Scan for the cell matching the given text and deliver its (X, Y) coordinate at center. 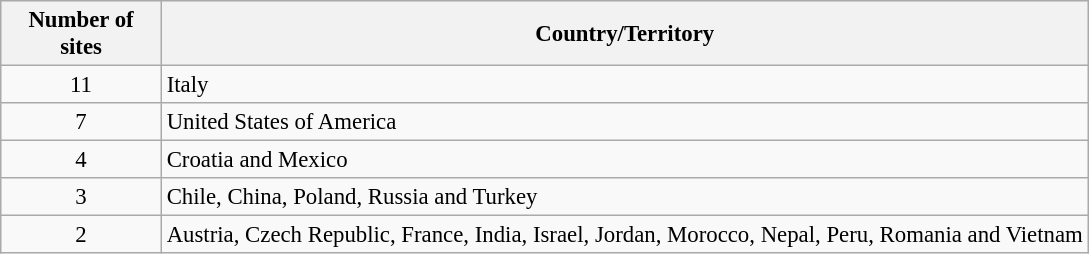
11 (82, 84)
Austria, Czech Republic, France, India, Israel, Jordan, Morocco, Nepal, Peru, Romania and Vietnam (624, 235)
Country/Territory (624, 34)
Number of sites (82, 34)
4 (82, 160)
Italy (624, 84)
7 (82, 122)
United States of America (624, 122)
Croatia and Mexico (624, 160)
Chile, China, Poland, Russia and Turkey (624, 197)
2 (82, 235)
3 (82, 197)
